Locate the cell with the specified text and output its (x, y) center coordinate. 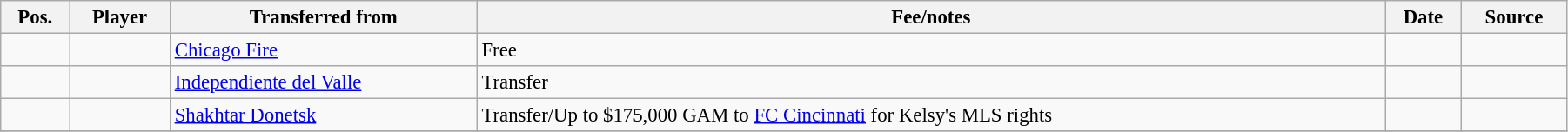
Pos. (35, 17)
Source (1514, 17)
Transferred from (324, 17)
Fee/notes (931, 17)
Player (120, 17)
Transfer/Up to $175,000 GAM to FC Cincinnati for Kelsy's MLS rights (931, 115)
Independiente del Valle (324, 82)
Shakhtar Donetsk (324, 115)
Date (1424, 17)
Free (931, 50)
Transfer (931, 82)
Chicago Fire (324, 50)
